Extract the (X, Y) coordinate from the center of the cell holding the provided text.  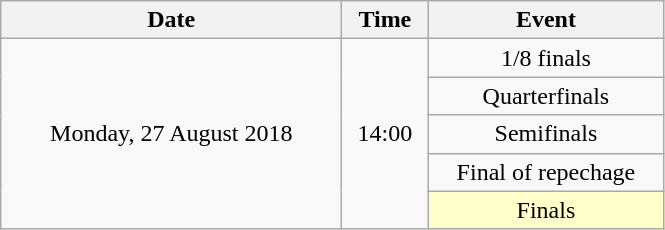
1/8 finals (546, 58)
Date (172, 20)
Quarterfinals (546, 96)
Event (546, 20)
Time (385, 20)
Finals (546, 210)
Semifinals (546, 134)
Monday, 27 August 2018 (172, 134)
Final of repechage (546, 172)
14:00 (385, 134)
